Scan for the cell matching the given text and deliver its (x, y) coordinate at center. 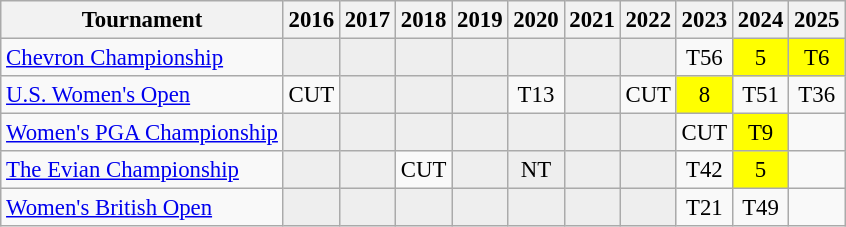
U.S. Women's Open (142, 95)
2016 (311, 20)
Women's British Open (142, 208)
2019 (480, 20)
Chevron Championship (142, 58)
2018 (424, 20)
8 (704, 95)
2023 (704, 20)
2020 (536, 20)
T21 (704, 208)
T51 (760, 95)
T49 (760, 208)
T6 (817, 58)
2024 (760, 20)
T42 (704, 170)
T9 (760, 133)
Tournament (142, 20)
T13 (536, 95)
Women's PGA Championship (142, 133)
NT (536, 170)
2021 (592, 20)
T36 (817, 95)
2022 (648, 20)
The Evian Championship (142, 170)
2017 (367, 20)
T56 (704, 58)
2025 (817, 20)
